Pinpoint the cell where the given text exists, returning its [x, y] midpoint coordinate. 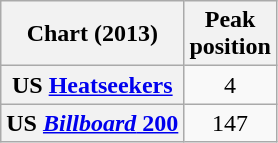
US Heatseekers [92, 85]
Peakposition [230, 34]
147 [230, 123]
4 [230, 85]
Chart (2013) [92, 34]
US Billboard 200 [92, 123]
